From the cell containing the given text, extract its center point as [X, Y] coordinate. 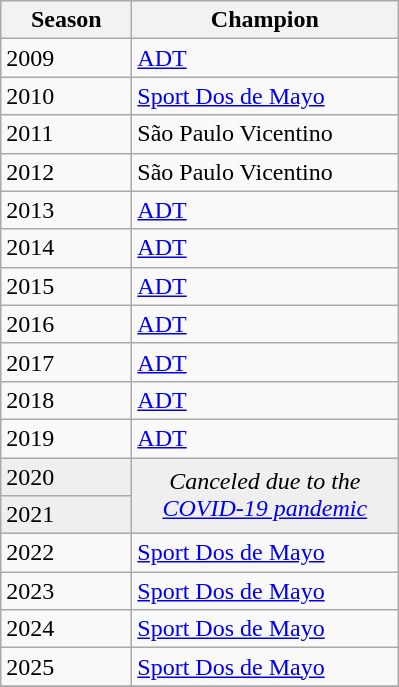
2023 [66, 591]
2010 [66, 96]
Season [66, 20]
2013 [66, 210]
2018 [66, 400]
2011 [66, 134]
2012 [66, 172]
Champion [265, 20]
2014 [66, 248]
2009 [66, 58]
2021 [66, 515]
2020 [66, 477]
2019 [66, 438]
2016 [66, 324]
2015 [66, 286]
Canceled due to the COVID-19 pandemic [265, 496]
2022 [66, 553]
2025 [66, 667]
2017 [66, 362]
2024 [66, 629]
